Extract the (X, Y) coordinate from the center of the cell holding the provided text.  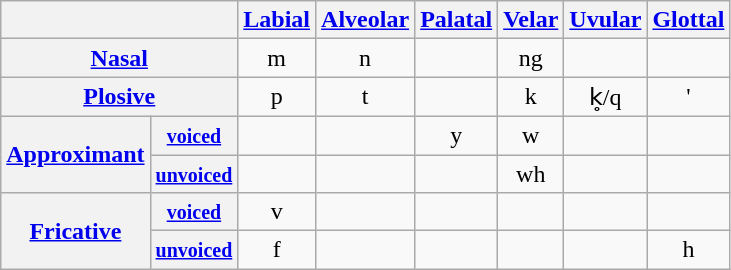
w (531, 135)
m (277, 58)
p (277, 97)
Alveolar (366, 20)
ng (531, 58)
Fricative (76, 231)
v (277, 212)
wh (531, 173)
Labial (277, 20)
n (366, 58)
t (366, 97)
y (456, 135)
Plosive (120, 97)
Palatal (456, 20)
Approximant (76, 154)
' (688, 97)
h (688, 250)
f (277, 250)
Nasal (120, 58)
k̥/q (606, 97)
k (531, 97)
Glottal (688, 20)
Uvular (606, 20)
Velar (531, 20)
